Scan for the cell matching the given text and deliver its [X, Y] coordinate at center. 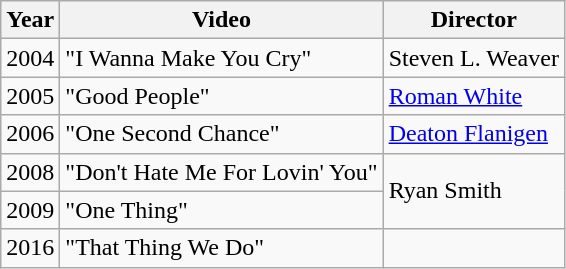
"Don't Hate Me For Lovin' You" [222, 172]
2016 [30, 248]
Deaton Flanigen [474, 134]
"That Thing We Do" [222, 248]
2005 [30, 96]
"One Second Chance" [222, 134]
2004 [30, 58]
2006 [30, 134]
Roman White [474, 96]
Director [474, 20]
"Good People" [222, 96]
Year [30, 20]
2009 [30, 210]
Ryan Smith [474, 191]
2008 [30, 172]
Video [222, 20]
Steven L. Weaver [474, 58]
"One Thing" [222, 210]
"I Wanna Make You Cry" [222, 58]
